Detect which cell encompasses the target text, then output its (X, Y) center coordinate. 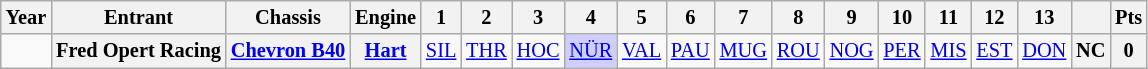
SIL (441, 51)
PER (902, 51)
Pts (1128, 17)
NOG (852, 51)
DON (1044, 51)
1 (441, 17)
NÜR (590, 51)
6 (690, 17)
12 (994, 17)
PAU (690, 51)
2 (486, 17)
0 (1128, 51)
8 (798, 17)
Entrant (138, 17)
VAL (642, 51)
11 (948, 17)
Engine (386, 17)
5 (642, 17)
Hart (386, 51)
Chassis (288, 17)
HOC (538, 51)
4 (590, 17)
EST (994, 51)
Chevron B40 (288, 51)
THR (486, 51)
13 (1044, 17)
Fred Opert Racing (138, 51)
Year (26, 17)
10 (902, 17)
MUG (744, 51)
7 (744, 17)
MIS (948, 51)
3 (538, 17)
ROU (798, 51)
9 (852, 17)
NC (1090, 51)
